From the cell containing the given text, extract its center point as (x, y) coordinate. 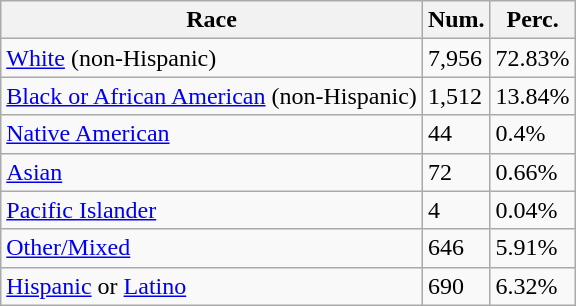
Other/Mixed (212, 248)
Race (212, 20)
13.84% (532, 96)
72 (456, 172)
White (non-Hispanic) (212, 58)
1,512 (456, 96)
690 (456, 286)
44 (456, 134)
Perc. (532, 20)
Num. (456, 20)
646 (456, 248)
5.91% (532, 248)
0.04% (532, 210)
Hispanic or Latino (212, 286)
6.32% (532, 286)
Asian (212, 172)
Pacific Islander (212, 210)
Black or African American (non-Hispanic) (212, 96)
0.66% (532, 172)
Native American (212, 134)
72.83% (532, 58)
0.4% (532, 134)
7,956 (456, 58)
4 (456, 210)
